For the text-containing cell, return its midpoint in [x, y] coordinate format. 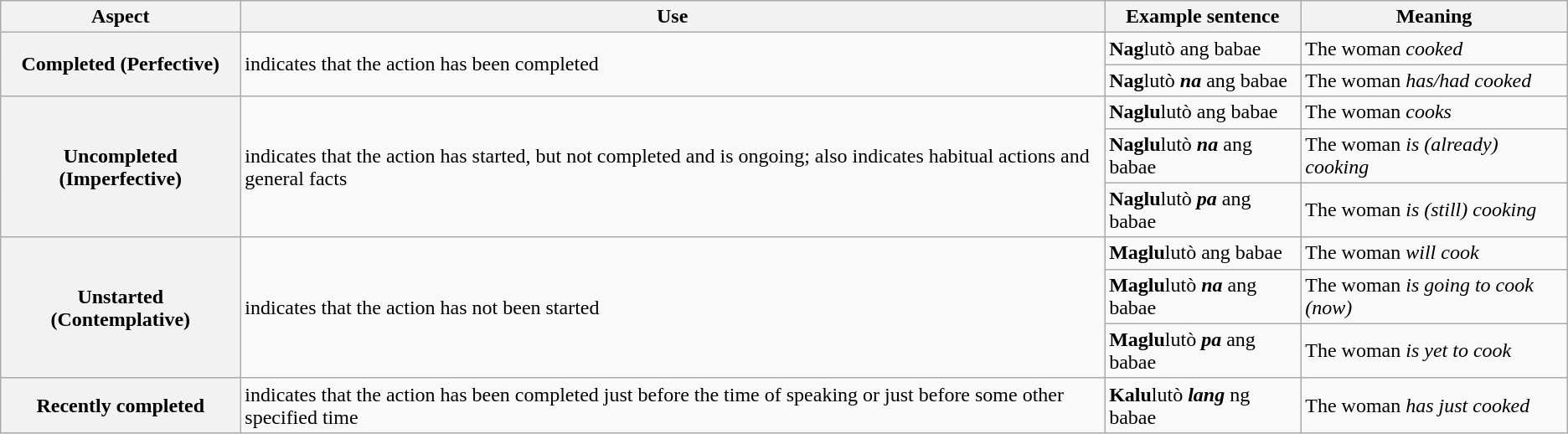
The woman cooks [1434, 112]
Maglulutò na ang babae [1203, 297]
indicates that the action has been completed [673, 65]
Use [673, 17]
The woman cooked [1434, 49]
Unstarted (Contemplative) [121, 307]
indicates that the action has been completed just before the time of speaking or just before some other specified time [673, 406]
The woman has/had cooked [1434, 80]
The woman will cook [1434, 253]
Naglutò ang babae [1203, 49]
Maglulutò ang babae [1203, 253]
indicates that the action has not been started [673, 307]
The woman is (still) cooking [1434, 209]
Completed (Perfective) [121, 65]
Naglulutò ang babae [1203, 112]
indicates that the action has started, but not completed and is ongoing; also indicates habitual actions and general facts [673, 167]
Maglulutò pa ang babae [1203, 350]
Uncompleted (Imperfective) [121, 167]
The woman has just cooked [1434, 406]
The woman is (already) cooking [1434, 156]
Aspect [121, 17]
The woman is going to cook (now) [1434, 297]
Naglulutò na ang babae [1203, 156]
Recently completed [121, 406]
Example sentence [1203, 17]
Meaning [1434, 17]
The woman is yet to cook [1434, 350]
Naglulutò pa ang babae [1203, 209]
Naglutò na ang babae [1203, 80]
Kalulutò lang ng babae [1203, 406]
